Pinpoint the cell where the given text exists, returning its [x, y] midpoint coordinate. 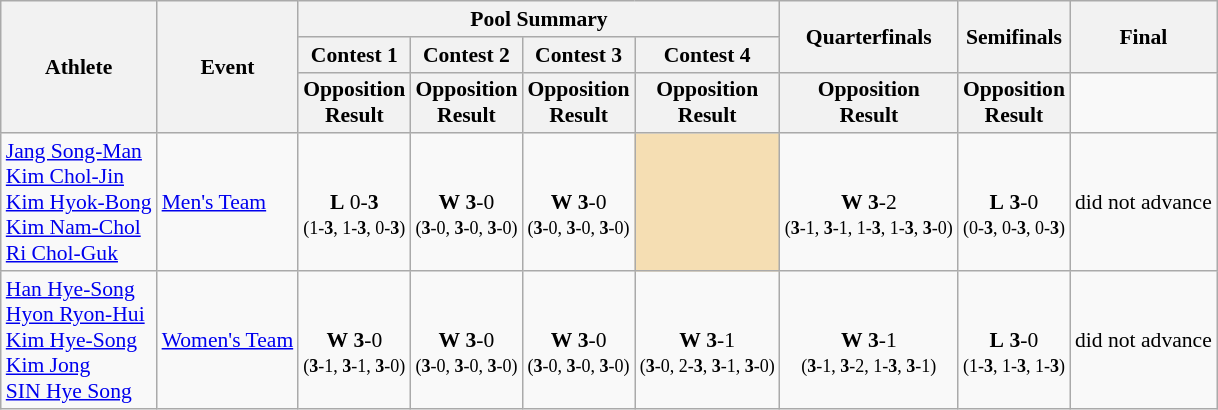
Jang Song-ManKim Chol-JinKim Hyok-BongKim Nam-CholRi Chol-Guk [79, 203]
Semifinals [1014, 36]
Quarterfinals [869, 36]
Final [1144, 36]
W 3-1(3-0, 2-3, 3-1, 3-0) [708, 340]
W 3-2(3-1, 3-1, 1-3, 1-3, 3-0) [869, 203]
Athlete [79, 67]
L 3-0(1-3, 1-3, 1-3) [1014, 340]
Contest 2 [466, 55]
Contest 3 [578, 55]
W 3-0(3-1, 3-1, 3-0) [354, 340]
L 0-3(1-3, 1-3, 0-3) [354, 203]
Men's Team [228, 203]
L 3-0(0-3, 0-3, 0-3) [1014, 203]
Han Hye-SongHyon Ryon-HuiKim Hye-SongKim JongSIN Hye Song [79, 340]
Pool Summary [539, 19]
Contest 4 [708, 55]
Event [228, 67]
Women's Team [228, 340]
W 3-1(3-1, 3-2, 1-3, 3-1) [869, 340]
Contest 1 [354, 55]
